Scan for the cell matching the given text and deliver its (X, Y) coordinate at center. 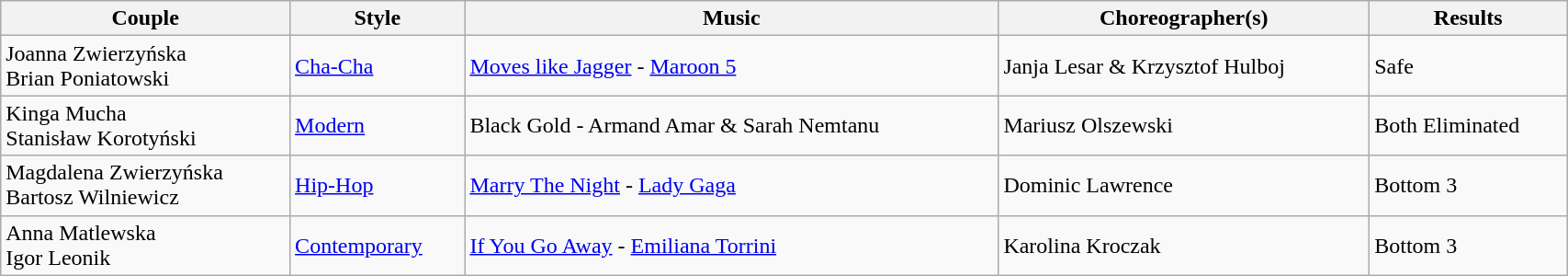
Safe (1468, 66)
Music (731, 18)
Kinga MuchaStanisław Korotyński (145, 125)
Mariusz Olszewski (1184, 125)
Contemporary (378, 245)
Marry The Night - Lady Gaga (731, 186)
Anna MatlewskaIgor Leonik (145, 245)
Magdalena ZwierzyńskaBartosz Wilniewicz (145, 186)
Cha-Cha (378, 66)
Moves like Jagger - Maroon 5 (731, 66)
Style (378, 18)
Choreographer(s) (1184, 18)
Results (1468, 18)
Black Gold - Armand Amar & Sarah Nemtanu (731, 125)
If You Go Away - Emiliana Torrini (731, 245)
Both Eliminated (1468, 125)
Hip-Hop (378, 186)
Modern (378, 125)
Janja Lesar & Krzysztof Hulboj (1184, 66)
Couple (145, 18)
Joanna ZwierzyńskaBrian Poniatowski (145, 66)
Dominic Lawrence (1184, 186)
Karolina Kroczak (1184, 245)
